Output the [X, Y] coordinate of the center of the cell containing the given text.  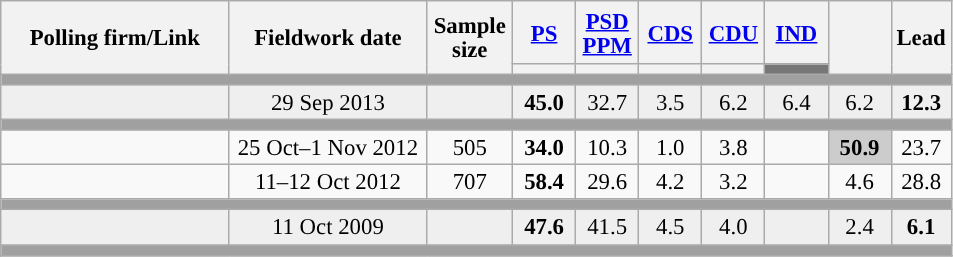
505 [470, 148]
47.6 [544, 228]
11 Oct 2009 [328, 228]
3.8 [734, 148]
28.8 [921, 182]
32.7 [608, 102]
4.2 [670, 182]
Sample size [470, 38]
50.9 [860, 148]
707 [470, 182]
CDS [670, 32]
29.6 [608, 182]
4.0 [734, 228]
10.3 [608, 148]
Lead [921, 38]
45.0 [544, 102]
CDU [734, 32]
12.3 [921, 102]
PSDPPM [608, 32]
4.5 [670, 228]
3.5 [670, 102]
41.5 [608, 228]
3.2 [734, 182]
IND [796, 32]
1.0 [670, 148]
6.1 [921, 228]
23.7 [921, 148]
34.0 [544, 148]
25 Oct–1 Nov 2012 [328, 148]
11–12 Oct 2012 [328, 182]
6.4 [796, 102]
58.4 [544, 182]
PS [544, 32]
Polling firm/Link [115, 38]
2.4 [860, 228]
Fieldwork date [328, 38]
4.6 [860, 182]
29 Sep 2013 [328, 102]
